Locate the cell with the specified text and output its (X, Y) center coordinate. 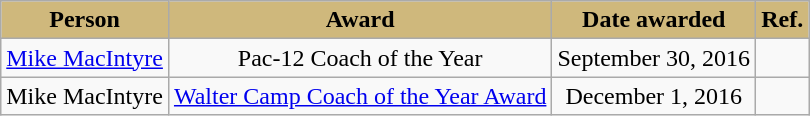
Ref. (782, 20)
December 1, 2016 (654, 96)
Person (85, 20)
Walter Camp Coach of the Year Award (360, 96)
September 30, 2016 (654, 58)
Date awarded (654, 20)
Pac-12 Coach of the Year (360, 58)
Award (360, 20)
